Return the [x, y] coordinate for the center point of the cell that contains the specified text.  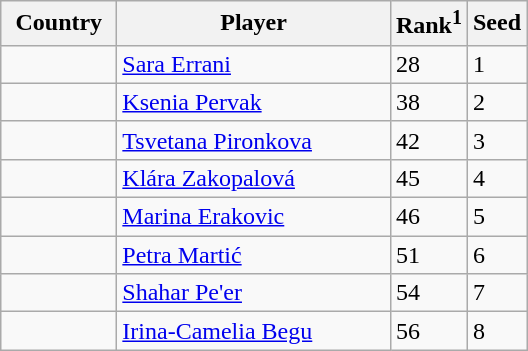
42 [428, 140]
45 [428, 178]
56 [428, 331]
7 [496, 293]
3 [496, 140]
Shahar Pe'er [254, 293]
Seed [496, 24]
6 [496, 255]
2 [496, 102]
Marina Erakovic [254, 217]
Player [254, 24]
51 [428, 255]
1 [496, 64]
8 [496, 331]
Tsvetana Pironkova [254, 140]
Rank1 [428, 24]
54 [428, 293]
4 [496, 178]
Klára Zakopalová [254, 178]
Ksenia Pervak [254, 102]
Petra Martić [254, 255]
28 [428, 64]
46 [428, 217]
Sara Errani [254, 64]
Irina-Camelia Begu [254, 331]
5 [496, 217]
38 [428, 102]
Country [59, 24]
